Return the [X, Y] coordinate for the center point of the cell that contains the specified text.  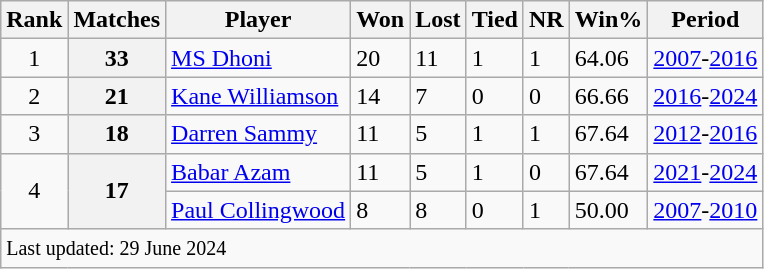
Period [706, 20]
Win% [608, 20]
Kane Williamson [258, 96]
20 [380, 58]
66.66 [608, 96]
3 [34, 134]
Babar Azam [258, 172]
17 [117, 191]
Won [380, 20]
2 [34, 96]
Paul Collingwood [258, 210]
MS Dhoni [258, 58]
Lost [438, 20]
Rank [34, 20]
2007-2010 [706, 210]
18 [117, 134]
Last updated: 29 June 2024 [382, 248]
Player [258, 20]
4 [34, 191]
Tied [494, 20]
50.00 [608, 210]
2016-2024 [706, 96]
2021-2024 [706, 172]
14 [380, 96]
64.06 [608, 58]
Matches [117, 20]
2007-2016 [706, 58]
Darren Sammy [258, 134]
21 [117, 96]
7 [438, 96]
33 [117, 58]
NR [546, 20]
2012-2016 [706, 134]
